Return the (X, Y) coordinate for the center point of the cell that contains the specified text.  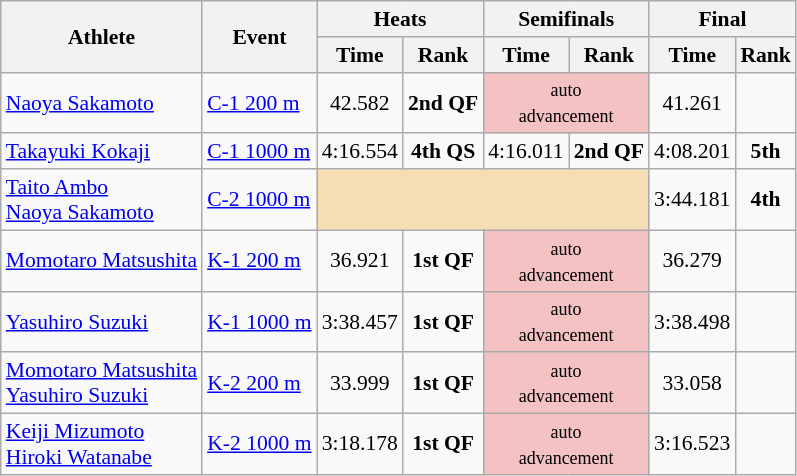
4:16.554 (360, 152)
3:16.523 (692, 444)
Yasuhiro Suzuki (102, 322)
3:38.457 (360, 322)
Athlete (102, 36)
4:16.011 (526, 152)
Keiji MizumotoHiroki Watanabe (102, 444)
33.999 (360, 384)
Momotaro Matsushita (102, 260)
42.582 (360, 102)
4th QS (443, 152)
C-2 1000 m (259, 200)
33.058 (692, 384)
4th (766, 200)
Event (259, 36)
Takayuki Kokaji (102, 152)
3:18.178 (360, 444)
36.921 (360, 260)
K-1 200 m (259, 260)
Naoya Sakamoto (102, 102)
Semifinals (566, 19)
4:08.201 (692, 152)
Heats (400, 19)
Final (722, 19)
C-1 200 m (259, 102)
36.279 (692, 260)
41.261 (692, 102)
Momotaro MatsushitaYasuhiro Suzuki (102, 384)
K-1 1000 m (259, 322)
K-2 1000 m (259, 444)
C-1 1000 m (259, 152)
5th (766, 152)
3:44.181 (692, 200)
Taito AmboNaoya Sakamoto (102, 200)
K-2 200 m (259, 384)
3:38.498 (692, 322)
